Identify which cell holds the provided text, then report its (X, Y) central coordinate. 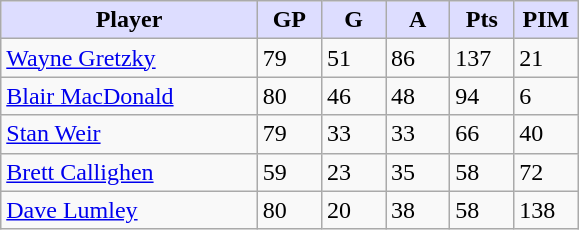
G (353, 20)
21 (546, 58)
A (418, 20)
PIM (546, 20)
20 (353, 210)
72 (546, 172)
66 (482, 134)
Stan Weir (130, 134)
86 (418, 58)
Wayne Gretzky (130, 58)
51 (353, 58)
35 (418, 172)
59 (289, 172)
GP (289, 20)
137 (482, 58)
Pts (482, 20)
48 (418, 96)
6 (546, 96)
Blair MacDonald (130, 96)
38 (418, 210)
40 (546, 134)
23 (353, 172)
Player (130, 20)
Dave Lumley (130, 210)
46 (353, 96)
94 (482, 96)
138 (546, 210)
Brett Callighen (130, 172)
